For the text-containing cell, return its midpoint in [x, y] coordinate format. 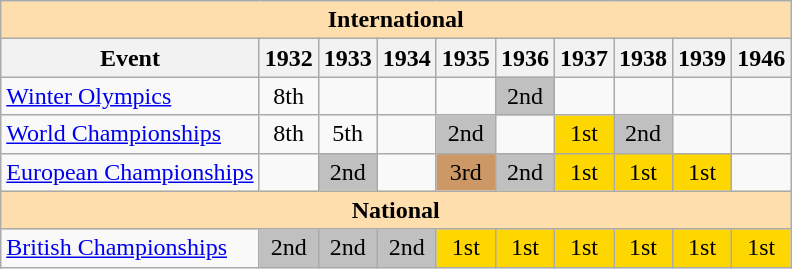
1939 [702, 58]
3rd [466, 172]
1946 [762, 58]
World Championships [130, 134]
National [396, 210]
British Championships [130, 248]
Winter Olympics [130, 96]
European Championships [130, 172]
1936 [524, 58]
Event [130, 58]
1938 [644, 58]
1937 [584, 58]
5th [348, 134]
1934 [406, 58]
1932 [288, 58]
1933 [348, 58]
International [396, 20]
1935 [466, 58]
